Return [x, y] of the center of cell containing provided text 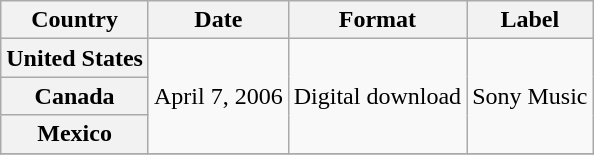
Country [75, 20]
April 7, 2006 [218, 96]
Label [530, 20]
United States [75, 58]
Digital download [377, 96]
Mexico [75, 134]
Format [377, 20]
Date [218, 20]
Sony Music [530, 96]
Canada [75, 96]
